Capture the cell that displays the provided text and extract its [x, y] central coordinate. 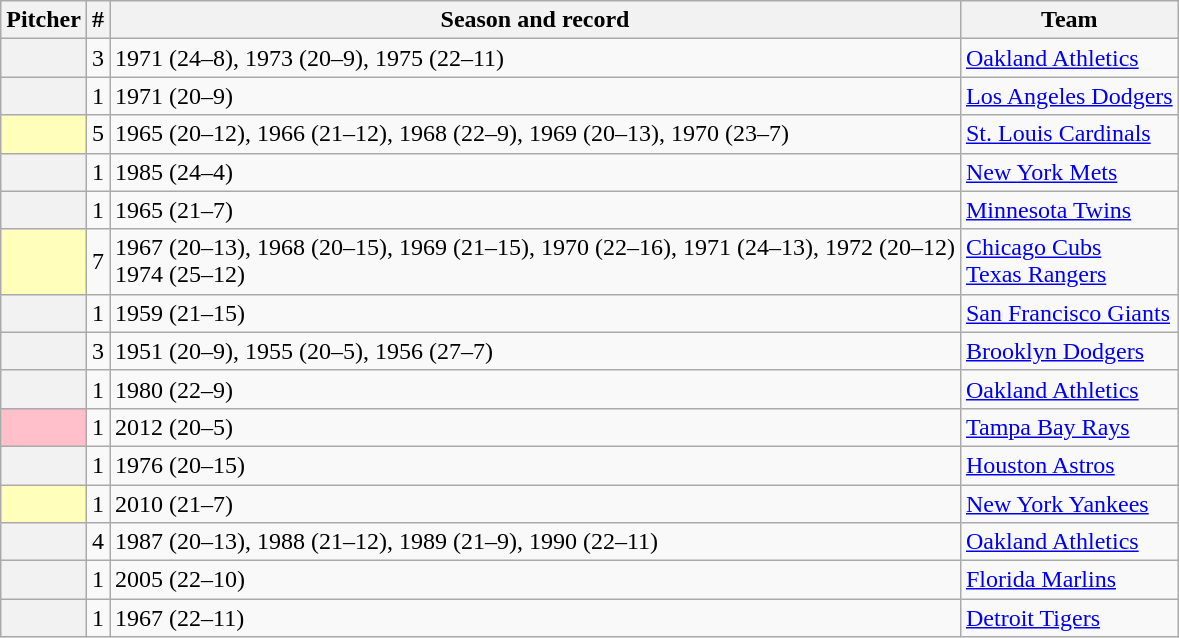
1951 (20–9), 1955 (20–5), 1956 (27–7) [536, 351]
1967 (20–13), 1968 (20–15), 1969 (21–15), 1970 (22–16), 1971 (24–13), 1972 (20–12)1974 (25–12) [536, 262]
1971 (24–8), 1973 (20–9), 1975 (22–11) [536, 58]
2010 (21–7) [536, 503]
2012 (20–5) [536, 427]
7 [98, 262]
San Francisco Giants [1069, 313]
Tampa Bay Rays [1069, 427]
2005 (22–10) [536, 580]
1985 (24–4) [536, 172]
New York Mets [1069, 172]
1980 (22–9) [536, 389]
Detroit Tigers [1069, 618]
1976 (20–15) [536, 465]
New York Yankees [1069, 503]
Houston Astros [1069, 465]
1987 (20–13), 1988 (21–12), 1989 (21–9), 1990 (22–11) [536, 542]
Team [1069, 20]
4 [98, 542]
Minnesota Twins [1069, 210]
Los Angeles Dodgers [1069, 96]
# [98, 20]
5 [98, 134]
Pitcher [44, 20]
Season and record [536, 20]
1965 (21–7) [536, 210]
1959 (21–15) [536, 313]
1965 (20–12), 1966 (21–12), 1968 (22–9), 1969 (20–13), 1970 (23–7) [536, 134]
Chicago CubsTexas Rangers [1069, 262]
1971 (20–9) [536, 96]
Florida Marlins [1069, 580]
Brooklyn Dodgers [1069, 351]
1967 (22–11) [536, 618]
St. Louis Cardinals [1069, 134]
